Identify which cell holds the provided text, then report its (x, y) central coordinate. 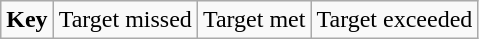
Target missed (125, 20)
Target exceeded (394, 20)
Key (27, 20)
Target met (254, 20)
